Pinpoint the cell where the given text exists, returning its [X, Y] midpoint coordinate. 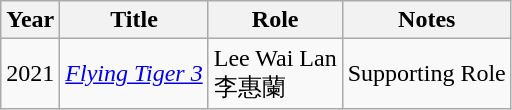
Supporting Role [426, 74]
Year [30, 20]
Flying Tiger 3 [134, 74]
Lee Wai Lan李惠蘭 [275, 74]
Notes [426, 20]
2021 [30, 74]
Role [275, 20]
Title [134, 20]
